Find where the given text appears and provide that cell's center as [X, Y] coordinate. 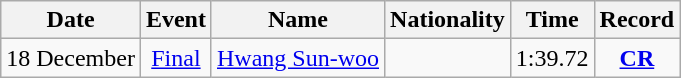
CR [637, 58]
Record [637, 20]
18 December [71, 58]
Final [176, 58]
Hwang Sun-woo [298, 58]
Nationality [448, 20]
Date [71, 20]
Name [298, 20]
Time [552, 20]
Event [176, 20]
1:39.72 [552, 58]
